Locate the cell with the specified text and output its (x, y) center coordinate. 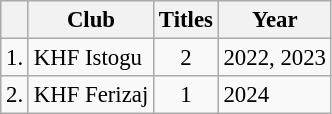
2. (15, 95)
Titles (186, 20)
2022, 2023 (274, 58)
Club (90, 20)
1. (15, 58)
Year (274, 20)
2 (186, 58)
2024 (274, 95)
KHF Istogu (90, 58)
KHF Ferizaj (90, 95)
1 (186, 95)
